Pinpoint the cell where the given text exists, returning its [X, Y] midpoint coordinate. 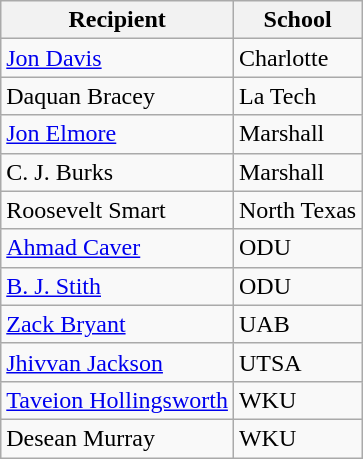
School [297, 20]
La Tech [297, 96]
Zack Bryant [118, 324]
C. J. Burks [118, 172]
Taveion Hollingsworth [118, 400]
Roosevelt Smart [118, 210]
Charlotte [297, 58]
Jhivvan Jackson [118, 362]
North Texas [297, 210]
UTSA [297, 362]
Desean Murray [118, 438]
Jon Elmore [118, 134]
Daquan Bracey [118, 96]
B. J. Stith [118, 286]
Recipient [118, 20]
UAB [297, 324]
Jon Davis [118, 58]
Ahmad Caver [118, 248]
